From the cell containing the given text, extract its center point as (x, y) coordinate. 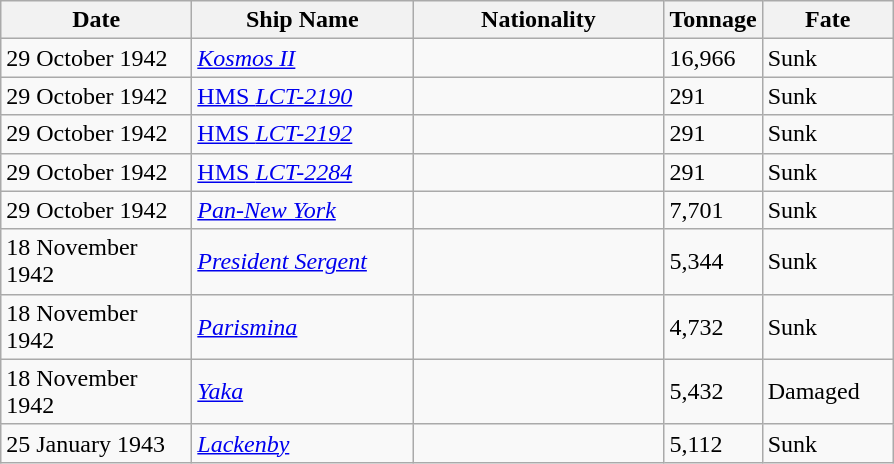
5,432 (713, 392)
16,966 (713, 58)
HMS LCT-2192 (302, 134)
HMS LCT-2190 (302, 96)
Fate (828, 20)
4,732 (713, 326)
Damaged (828, 392)
25 January 1943 (96, 443)
Kosmos II (302, 58)
President Sergent (302, 262)
Tonnage (713, 20)
Yaka (302, 392)
Parismina (302, 326)
5,112 (713, 443)
Date (96, 20)
Nationality (538, 20)
7,701 (713, 210)
Ship Name (302, 20)
Lackenby (302, 443)
HMS LCT-2284 (302, 172)
5,344 (713, 262)
Pan-New York (302, 210)
